Find where the given text appears and provide that cell's center as [X, Y] coordinate. 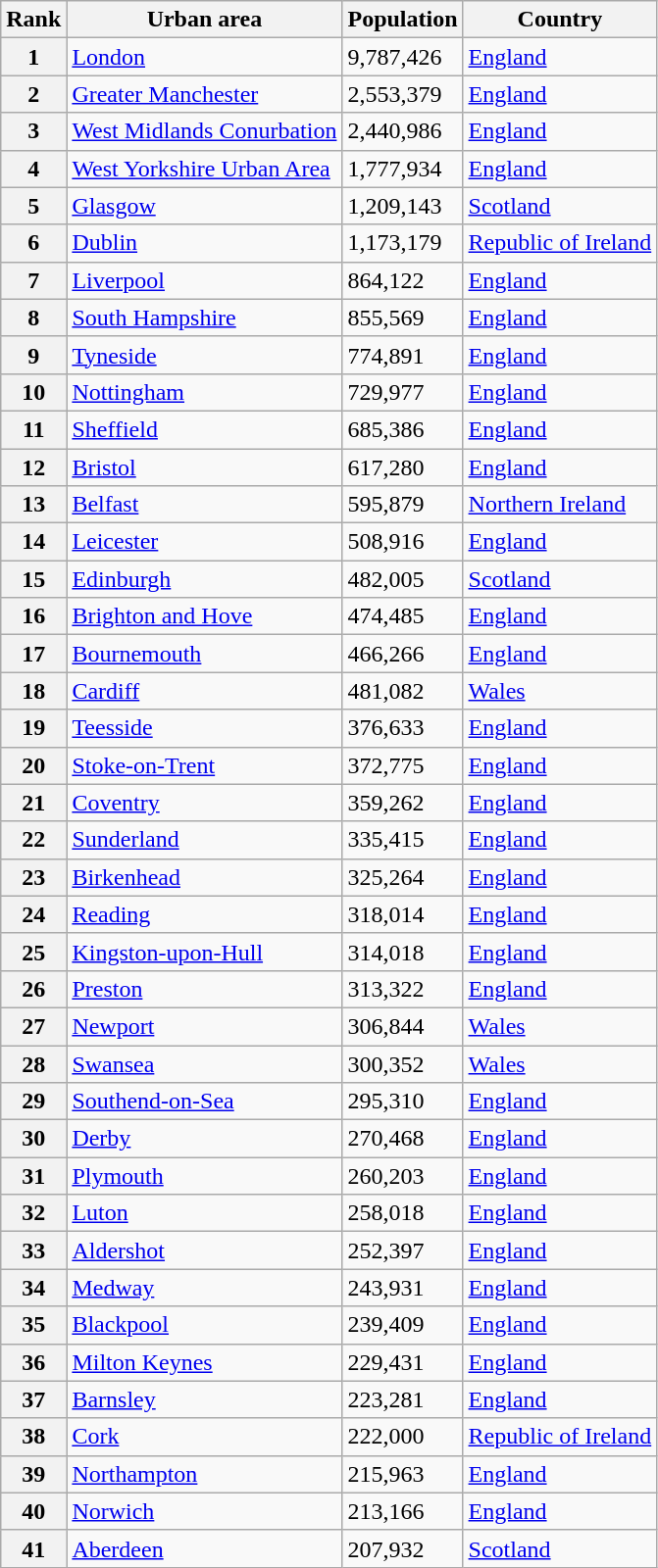
8 [33, 318]
35 [33, 1325]
20 [33, 765]
222,000 [402, 1437]
335,415 [402, 840]
Rank [33, 20]
Sheffield [204, 429]
7 [33, 280]
12 [33, 467]
359,262 [402, 803]
41 [33, 1548]
29 [33, 1102]
Bournemouth [204, 654]
239,409 [402, 1325]
Nottingham [204, 392]
London [204, 57]
3 [33, 131]
39 [33, 1474]
260,203 [402, 1176]
243,931 [402, 1288]
Glasgow [204, 206]
38 [33, 1437]
Population [402, 20]
474,485 [402, 616]
Milton Keynes [204, 1362]
Preston [204, 989]
Aberdeen [204, 1548]
28 [33, 1063]
Greater Manchester [204, 94]
Leicester [204, 542]
Luton [204, 1213]
314,018 [402, 952]
22 [33, 840]
Liverpool [204, 280]
Barnsley [204, 1399]
864,122 [402, 280]
376,633 [402, 728]
685,386 [402, 429]
10 [33, 392]
482,005 [402, 579]
4 [33, 169]
372,775 [402, 765]
23 [33, 877]
37 [33, 1399]
Brighton and Hove [204, 616]
17 [33, 654]
Swansea [204, 1063]
318,014 [402, 914]
18 [33, 691]
Coventry [204, 803]
Edinburgh [204, 579]
295,310 [402, 1102]
Cardiff [204, 691]
1,777,934 [402, 169]
2,440,986 [402, 131]
West Midlands Conurbation [204, 131]
508,916 [402, 542]
213,166 [402, 1511]
14 [33, 542]
40 [33, 1511]
223,281 [402, 1399]
15 [33, 579]
Stoke-on-Trent [204, 765]
Aldershot [204, 1250]
595,879 [402, 505]
229,431 [402, 1362]
26 [33, 989]
300,352 [402, 1063]
Teesside [204, 728]
617,280 [402, 467]
774,891 [402, 355]
Country [560, 20]
2,553,379 [402, 94]
13 [33, 505]
Tyneside [204, 355]
Kingston-upon-Hull [204, 952]
Sunderland [204, 840]
1,209,143 [402, 206]
313,322 [402, 989]
855,569 [402, 318]
6 [33, 243]
21 [33, 803]
207,932 [402, 1548]
258,018 [402, 1213]
1 [33, 57]
Medway [204, 1288]
5 [33, 206]
36 [33, 1362]
33 [33, 1250]
9,787,426 [402, 57]
19 [33, 728]
25 [33, 952]
481,082 [402, 691]
Bristol [204, 467]
34 [33, 1288]
West Yorkshire Urban Area [204, 169]
South Hampshire [204, 318]
Derby [204, 1139]
Northern Ireland [560, 505]
Belfast [204, 505]
27 [33, 1026]
Cork [204, 1437]
31 [33, 1176]
16 [33, 616]
325,264 [402, 877]
Reading [204, 914]
Dublin [204, 243]
2 [33, 94]
Northampton [204, 1474]
9 [33, 355]
729,977 [402, 392]
Blackpool [204, 1325]
Plymouth [204, 1176]
466,266 [402, 654]
1,173,179 [402, 243]
306,844 [402, 1026]
Birkenhead [204, 877]
30 [33, 1139]
32 [33, 1213]
270,468 [402, 1139]
Urban area [204, 20]
215,963 [402, 1474]
Norwich [204, 1511]
252,397 [402, 1250]
11 [33, 429]
Newport [204, 1026]
Southend-on-Sea [204, 1102]
24 [33, 914]
